Find where the given text appears and provide that cell's center as [X, Y] coordinate. 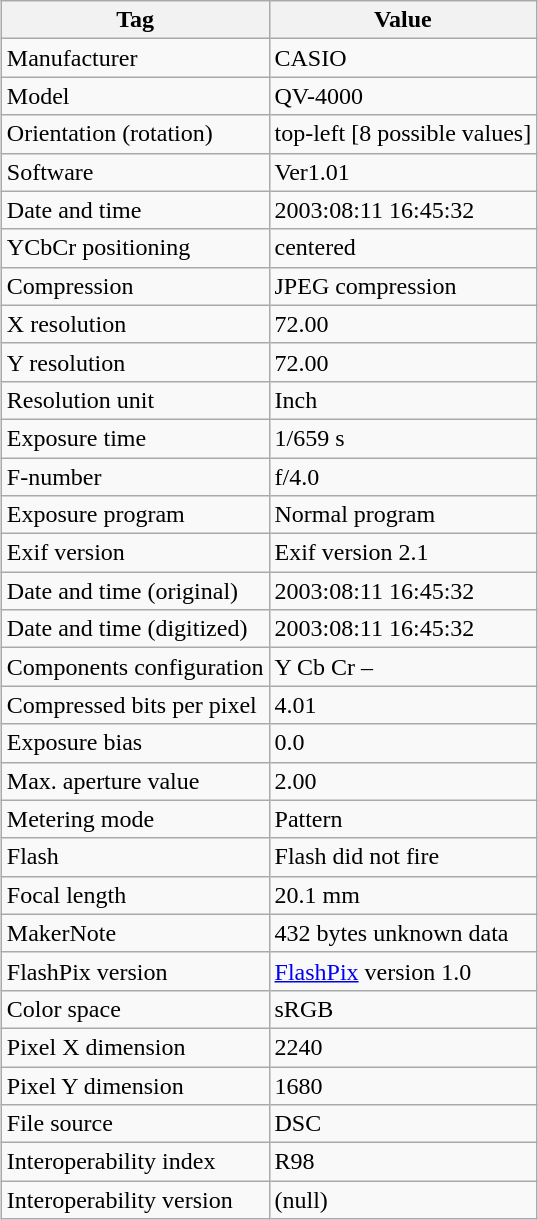
Interoperability index [135, 1162]
Metering mode [135, 819]
Color space [135, 1009]
Compressed bits per pixel [135, 705]
File source [135, 1124]
Exif version 2.1 [403, 553]
centered [403, 248]
DSC [403, 1124]
20.1 mm [403, 895]
4.01 [403, 705]
sRGB [403, 1009]
Pattern [403, 819]
Software [135, 172]
Date and time (original) [135, 591]
Interoperability version [135, 1200]
(null) [403, 1200]
Pixel Y dimension [135, 1085]
Y resolution [135, 362]
0.0 [403, 743]
Exposure time [135, 438]
Normal program [403, 515]
Date and time (digitized) [135, 629]
Manufacturer [135, 58]
2.00 [403, 781]
Compression [135, 286]
FlashPix version 1.0 [403, 971]
Ver1.01 [403, 172]
f/4.0 [403, 477]
Inch [403, 400]
CASIO [403, 58]
Orientation (rotation) [135, 134]
1/659 s [403, 438]
Value [403, 20]
Flash did not fire [403, 857]
Resolution unit [135, 400]
2240 [403, 1047]
X resolution [135, 324]
Max. aperture value [135, 781]
FlashPix version [135, 971]
Exposure program [135, 515]
Components configuration [135, 667]
Tag [135, 20]
MakerNote [135, 933]
QV-4000 [403, 96]
Exposure bias [135, 743]
Flash [135, 857]
Focal length [135, 895]
Model [135, 96]
JPEG compression [403, 286]
Pixel X dimension [135, 1047]
Date and time [135, 210]
YCbCr positioning [135, 248]
432 bytes unknown data [403, 933]
top-left [8 possible values] [403, 134]
1680 [403, 1085]
F-number [135, 477]
Exif version [135, 553]
Y Cb Cr – [403, 667]
R98 [403, 1162]
